Scan for the cell matching the given text and deliver its (X, Y) coordinate at center. 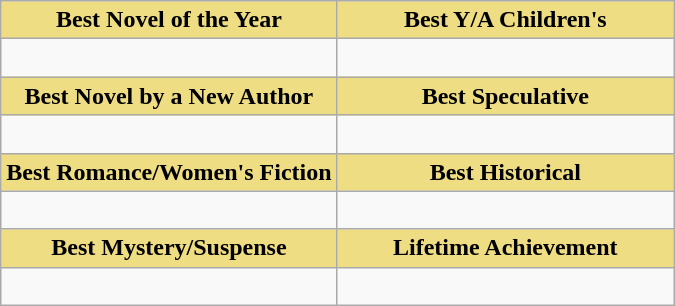
Best Historical (505, 172)
Best Mystery/Suspense (169, 248)
Best Romance/Women's Fiction (169, 172)
Best Novel of the Year (169, 20)
Best Novel by a New Author (169, 96)
Best Y/A Children's (505, 20)
Lifetime Achievement (505, 248)
Best Speculative (505, 96)
